Search for the cell housing the specified text and yield its [X, Y] center coordinate. 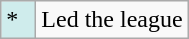
* [18, 20]
Led the league [112, 20]
